Extract the [x, y] coordinate from the center of the cell holding the provided text.  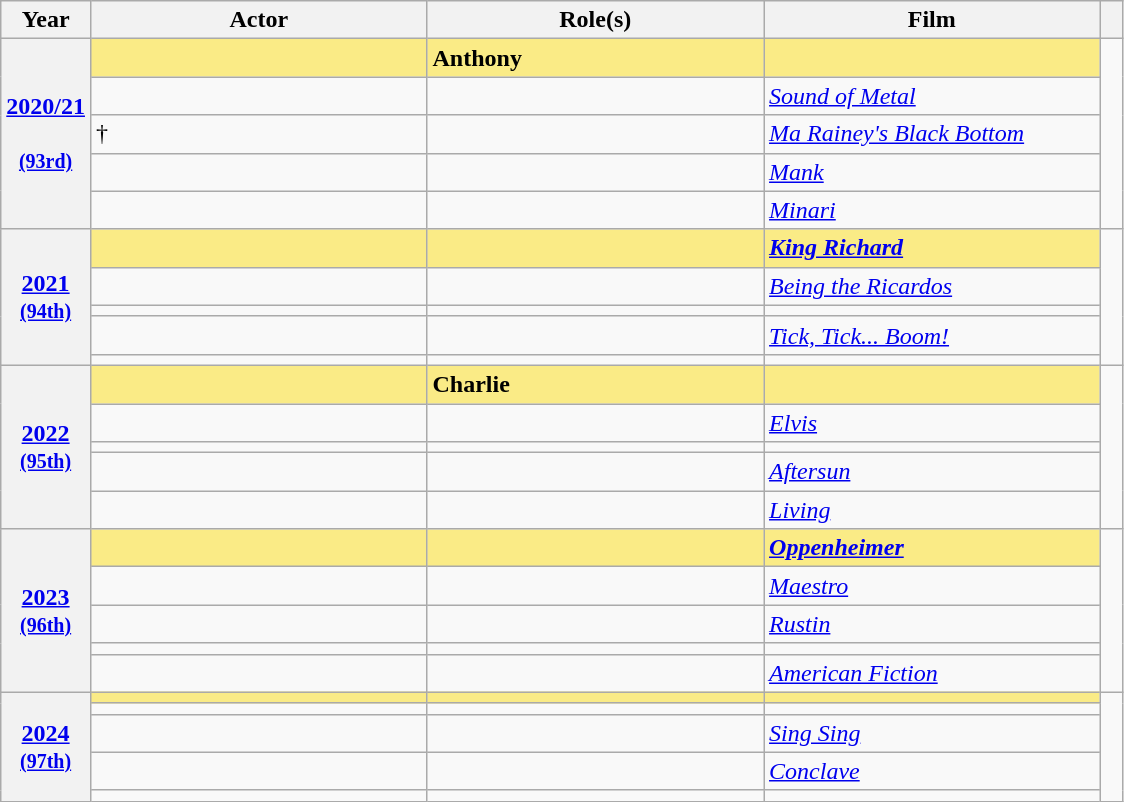
Minari [932, 210]
Charlie [596, 384]
Role(s) [596, 20]
Ma Rainey's Black Bottom [932, 134]
Living [932, 510]
Actor [258, 20]
Elvis [932, 423]
Being the Ricardos [932, 286]
Oppenheimer [932, 548]
Year [46, 20]
2024(97th) [46, 746]
2020/21 (93rd) [46, 134]
Tick, Tick... Boom! [932, 335]
Conclave [932, 771]
Anthony [596, 58]
2021(94th) [46, 297]
American Fiction [932, 673]
2022(95th) [46, 446]
Aftersun [932, 472]
Sound of Metal [932, 96]
Maestro [932, 586]
King Richard [932, 248]
Mank [932, 172]
Film [932, 20]
Sing Sing [932, 733]
2023(96th) [46, 610]
† [258, 134]
Rustin [932, 624]
